Return [x, y] of the center of cell containing provided text 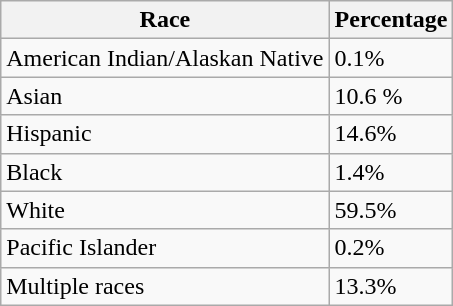
Black [165, 172]
Multiple races [165, 286]
10.6 % [391, 96]
13.3% [391, 286]
0.2% [391, 248]
Asian [165, 96]
Pacific Islander [165, 248]
Hispanic [165, 134]
Race [165, 20]
14.6% [391, 134]
White [165, 210]
American Indian/Alaskan Native [165, 58]
Percentage [391, 20]
1.4% [391, 172]
59.5% [391, 210]
0.1% [391, 58]
